Identify which cell holds the provided text, then report its [x, y] central coordinate. 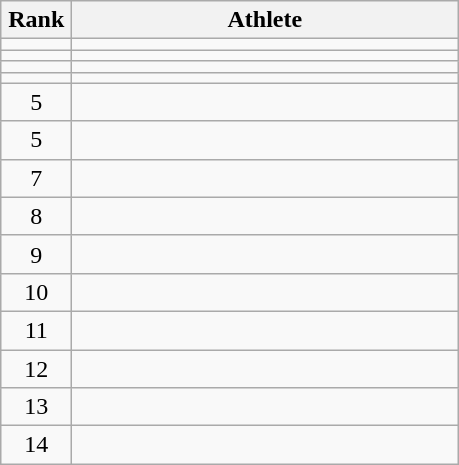
12 [36, 369]
7 [36, 178]
10 [36, 292]
Rank [36, 20]
9 [36, 254]
14 [36, 445]
13 [36, 407]
Athlete [265, 20]
11 [36, 330]
8 [36, 216]
